Locate the cell with the specified text and output its [x, y] center coordinate. 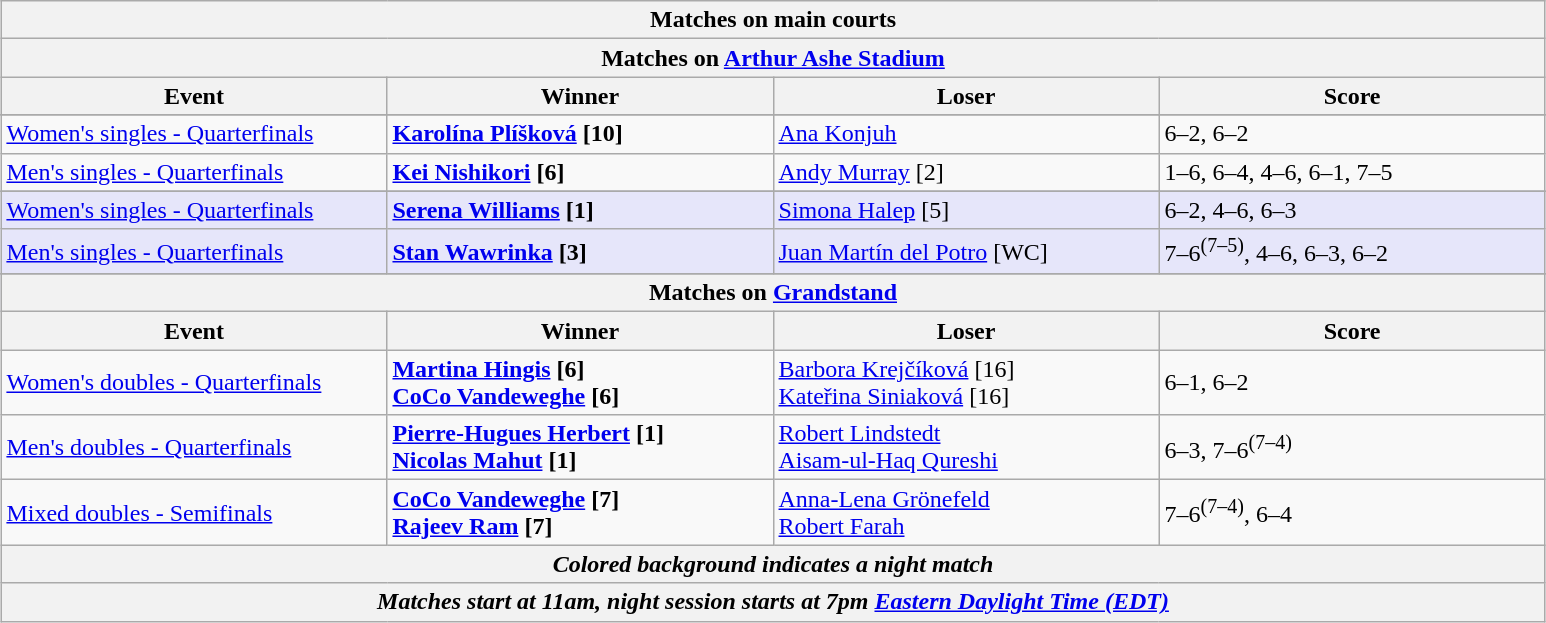
Ana Konjuh [966, 134]
Matches start at 11am, night session starts at 7pm Eastern Daylight Time (EDT) [773, 602]
6–3, 7–6(7–4) [1352, 448]
Simona Halep [5] [966, 210]
Andy Murray [2] [966, 172]
Men's doubles - Quarterfinals [194, 448]
Anna-Lena Grönefeld Robert Farah [966, 512]
6–2, 6–2 [1352, 134]
Matches on main courts [773, 20]
Matches on Arthur Ashe Stadium [773, 58]
Mixed doubles - Semifinals [194, 512]
7–6(7–4), 6–4 [1352, 512]
Pierre-Hugues Herbert [1] Nicolas Mahut [1] [580, 448]
Women's doubles - Quarterfinals [194, 382]
Kei Nishikori [6] [580, 172]
Serena Williams [1] [580, 210]
6–1, 6–2 [1352, 382]
Karolína Plíšková [10] [580, 134]
Martina Hingis [6] CoCo Vandeweghe [6] [580, 382]
Stan Wawrinka [3] [580, 252]
Juan Martín del Potro [WC] [966, 252]
Barbora Krejčíková [16] Kateřina Siniaková [16] [966, 382]
6–2, 4–6, 6–3 [1352, 210]
Matches on Grandstand [773, 293]
Robert Lindstedt Aisam-ul-Haq Qureshi [966, 448]
CoCo Vandeweghe [7] Rajeev Ram [7] [580, 512]
7–6(7–5), 4–6, 6–3, 6–2 [1352, 252]
Colored background indicates a night match [773, 564]
1–6, 6–4, 4–6, 6–1, 7–5 [1352, 172]
